Search for the cell housing the specified text and yield its (X, Y) center coordinate. 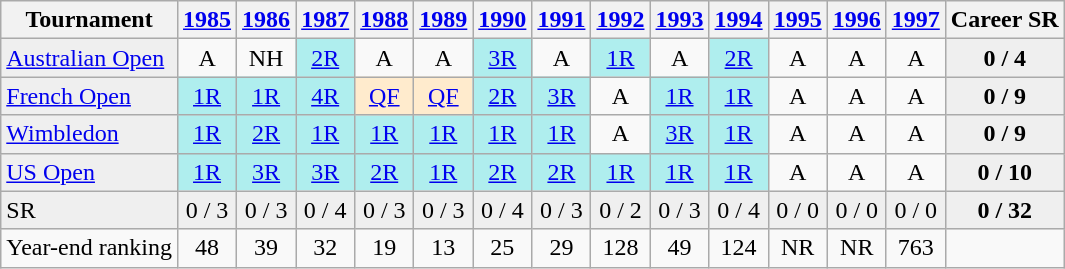
1985 (208, 20)
1991 (562, 20)
48 (208, 248)
Wimbledon (90, 134)
Career SR (1004, 20)
25 (502, 248)
1990 (502, 20)
Tournament (90, 20)
US Open (90, 172)
NH (266, 58)
1992 (620, 20)
SR (90, 210)
0 / 10 (1004, 172)
1996 (856, 20)
19 (384, 248)
763 (916, 248)
1995 (798, 20)
1987 (326, 20)
49 (680, 248)
4R (326, 96)
124 (738, 248)
1994 (738, 20)
1993 (680, 20)
0 / 32 (1004, 210)
13 (444, 248)
1989 (444, 20)
1997 (916, 20)
39 (266, 248)
1986 (266, 20)
French Open (90, 96)
32 (326, 248)
Year-end ranking (90, 248)
29 (562, 248)
0 / 2 (620, 210)
Australian Open (90, 58)
128 (620, 248)
1988 (384, 20)
